Identify which cell holds the provided text, then report its [x, y] central coordinate. 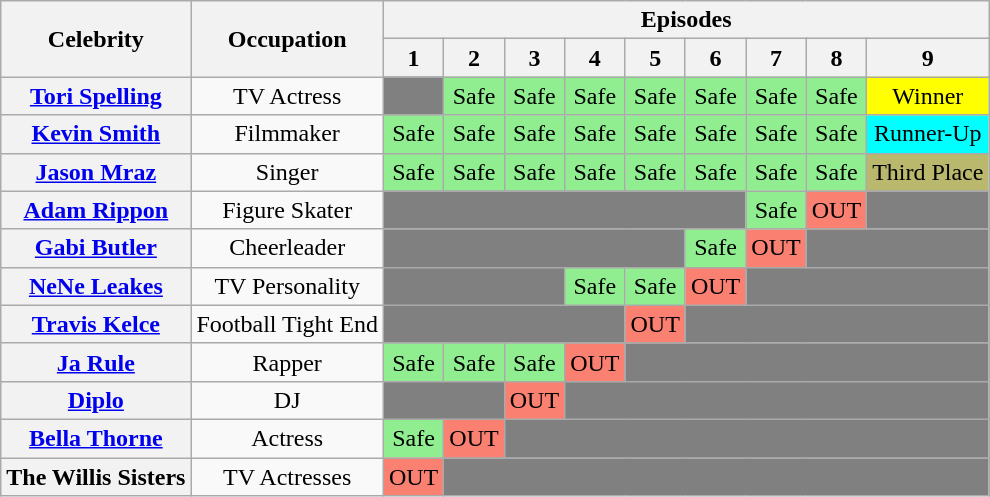
TV Actresses [287, 477]
Football Tight End [287, 324]
1 [413, 58]
2 [474, 58]
Celebrity [96, 39]
Runner-Up [928, 134]
Bella Thorne [96, 438]
Ja Rule [96, 362]
Jason Mraz [96, 172]
TV Personality [287, 286]
6 [715, 58]
Diplo [96, 400]
Rapper [287, 362]
Cheerleader [287, 248]
7 [776, 58]
Adam Rippon [96, 210]
Filmmaker [287, 134]
Figure Skater [287, 210]
Actress [287, 438]
5 [655, 58]
Tori Spelling [96, 96]
Gabi Butler [96, 248]
Episodes [686, 20]
Kevin Smith [96, 134]
4 [595, 58]
Singer [287, 172]
DJ [287, 400]
Occupation [287, 39]
The Willis Sisters [96, 477]
9 [928, 58]
Travis Kelce [96, 324]
NeNe Leakes [96, 286]
Third Place [928, 172]
3 [534, 58]
Winner [928, 96]
TV Actress [287, 96]
8 [836, 58]
